For the text-containing cell, return its midpoint in [X, Y] coordinate format. 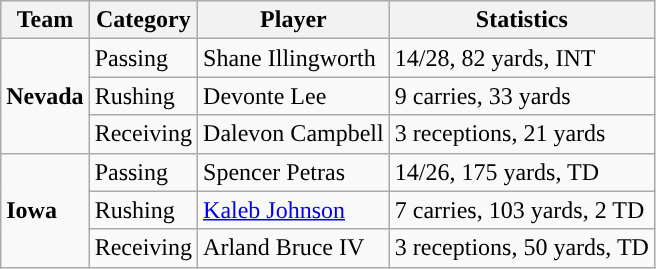
Category [143, 20]
Player [294, 20]
Shane Illingworth [294, 58]
3 receptions, 21 yards [522, 134]
Kaleb Johnson [294, 210]
Statistics [522, 20]
Devonte Lee [294, 96]
Spencer Petras [294, 172]
14/28, 82 yards, INT [522, 58]
Dalevon Campbell [294, 134]
14/26, 175 yards, TD [522, 172]
9 carries, 33 yards [522, 96]
Arland Bruce IV [294, 248]
Iowa [45, 210]
Team [45, 20]
Nevada [45, 96]
3 receptions, 50 yards, TD [522, 248]
7 carries, 103 yards, 2 TD [522, 210]
